Locate the cell with the specified text and output its (x, y) center coordinate. 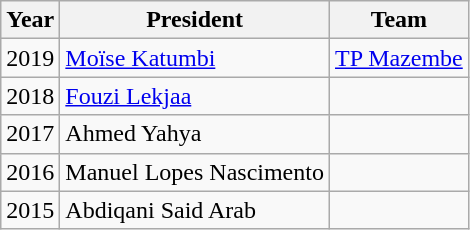
TP Mazembe (398, 58)
2016 (30, 172)
Moïse Katumbi (195, 58)
Fouzi Lekjaa (195, 96)
Ahmed Yahya (195, 134)
President (195, 20)
Manuel Lopes Nascimento (195, 172)
2018 (30, 96)
2019 (30, 58)
Year (30, 20)
Abdiqani Said Arab (195, 210)
Team (398, 20)
2017 (30, 134)
2015 (30, 210)
